Detect which cell encompasses the target text, then output its [x, y] center coordinate. 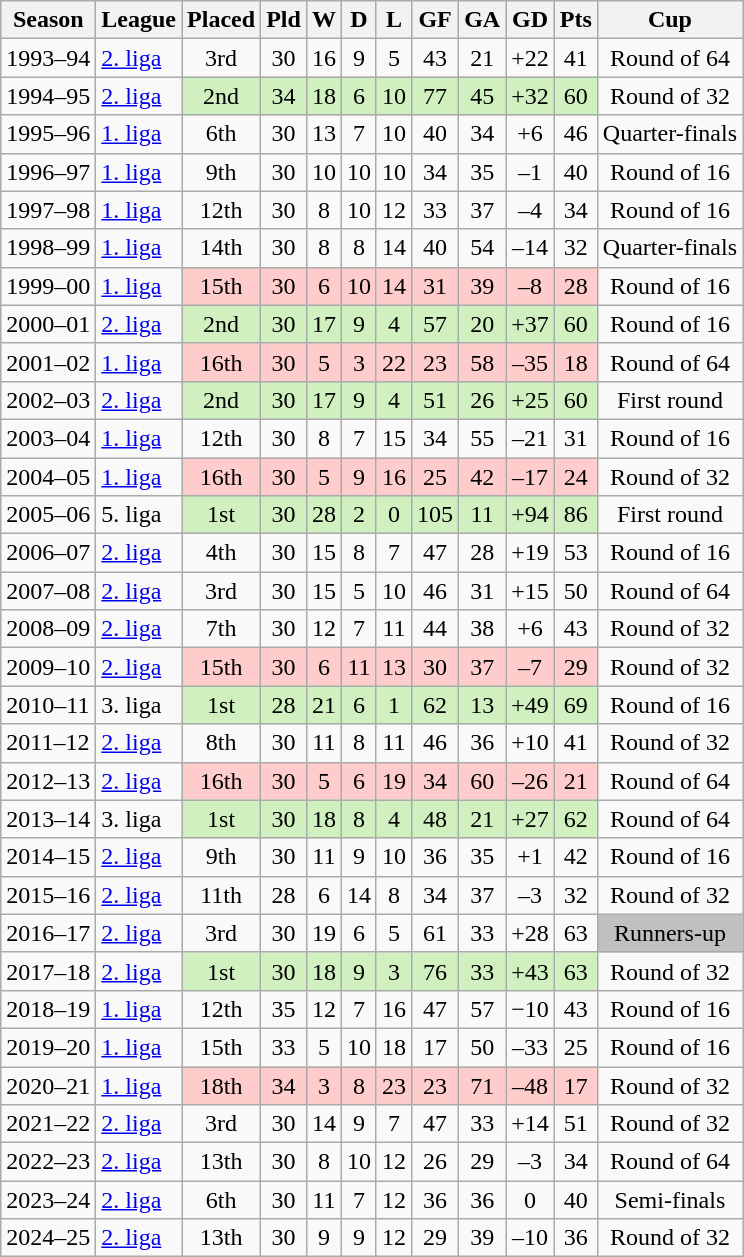
69 [576, 705]
–4 [530, 210]
2018–19 [48, 1009]
55 [482, 438]
2002–03 [48, 400]
48 [436, 819]
−10 [530, 1009]
League [139, 20]
–7 [530, 667]
+27 [530, 819]
2013–14 [48, 819]
2004–05 [48, 477]
+14 [530, 1124]
Cup [670, 20]
2 [358, 515]
2008–09 [48, 629]
–48 [530, 1085]
1994–95 [48, 96]
+37 [530, 324]
–21 [530, 438]
+15 [530, 591]
+1 [530, 857]
1 [394, 705]
+10 [530, 743]
2000–01 [48, 324]
4th [222, 553]
W [324, 20]
71 [482, 1085]
2020–21 [48, 1085]
2023–24 [48, 1200]
44 [436, 629]
1996–97 [48, 172]
77 [436, 96]
38 [482, 629]
2014–15 [48, 857]
7th [222, 629]
+32 [530, 96]
D [358, 20]
–35 [530, 362]
53 [576, 553]
+49 [530, 705]
Runners-up [670, 933]
+94 [530, 515]
2007–08 [48, 591]
2015–16 [48, 895]
18th [222, 1085]
14th [222, 248]
105 [436, 515]
+25 [530, 400]
GF [436, 20]
–26 [530, 781]
2012–13 [48, 781]
54 [482, 248]
5. liga [139, 515]
–33 [530, 1047]
2021–22 [48, 1124]
2016–17 [48, 933]
–10 [530, 1238]
–17 [530, 477]
11th [222, 895]
24 [576, 477]
2011–12 [48, 743]
1993–94 [48, 58]
2024–25 [48, 1238]
76 [436, 971]
45 [482, 96]
GA [482, 20]
2009–10 [48, 667]
+43 [530, 971]
86 [576, 515]
2005–06 [48, 515]
8th [222, 743]
2019–20 [48, 1047]
20 [482, 324]
2006–07 [48, 553]
1997–98 [48, 210]
–14 [530, 248]
+19 [530, 553]
2017–18 [48, 971]
–1 [530, 172]
Placed [222, 20]
58 [482, 362]
+22 [530, 58]
L [394, 20]
Pld [284, 20]
GD [530, 20]
Season [48, 20]
1998–99 [48, 248]
1995–96 [48, 134]
1999–00 [48, 286]
61 [436, 933]
–8 [530, 286]
2001–02 [48, 362]
Pts [576, 20]
Semi-finals [670, 1200]
22 [394, 362]
2003–04 [48, 438]
+28 [530, 933]
2010–11 [48, 705]
2022–23 [48, 1162]
